Provide the (X, Y) coordinate of the cell's center where the given text is located.  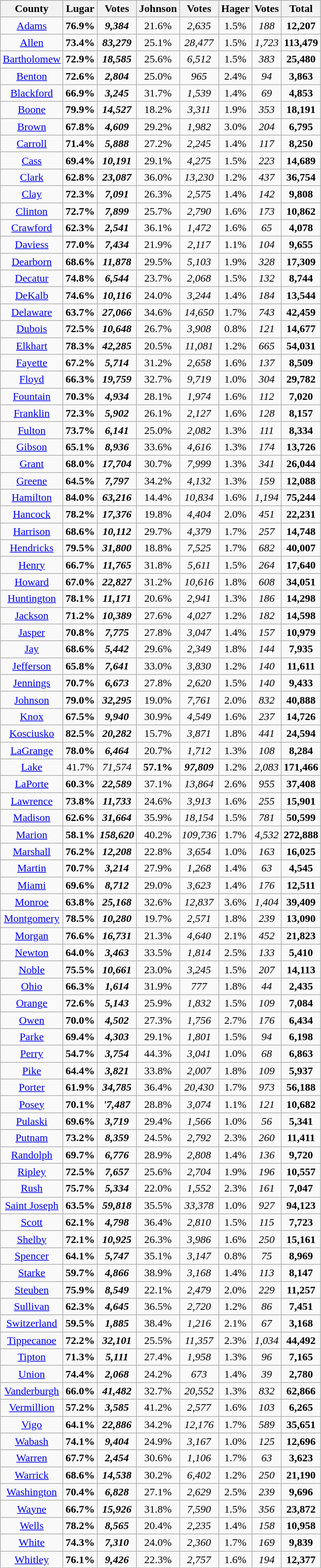
74.1% (80, 1441)
260 (267, 1138)
39,409 (301, 902)
9,940 (117, 716)
7,091 (117, 194)
Miami (32, 885)
10,661 (117, 969)
29.6% (158, 649)
665 (267, 346)
Pulaski (32, 1121)
6,776 (117, 1155)
66.0% (80, 1391)
383 (267, 59)
136 (267, 1155)
2,577 (199, 1408)
1,712 (199, 751)
Grant (32, 464)
57.2% (80, 1408)
72.1% (80, 1239)
18.2% (158, 110)
8,712 (117, 885)
1,814 (199, 952)
161 (267, 1189)
29.5% (158, 262)
27,066 (117, 312)
159 (267, 480)
3,047 (199, 632)
3,074 (199, 1104)
33.5% (158, 952)
1,552 (199, 1189)
20.7% (158, 751)
50,599 (301, 818)
1,268 (199, 868)
Howard (32, 582)
111 (267, 430)
Brown (32, 127)
7,899 (117, 211)
29,782 (301, 379)
75,244 (301, 498)
9,808 (301, 194)
1,194 (267, 498)
2.7% (236, 1020)
10,682 (301, 1104)
Warren (32, 1458)
10,862 (301, 211)
2,083 (267, 767)
15,901 (301, 801)
21,190 (301, 1475)
42,285 (117, 346)
29.4% (158, 1121)
74.3% (80, 1542)
4,640 (199, 936)
24.9% (158, 1441)
6,512 (199, 59)
4,545 (301, 868)
24.5% (158, 1138)
Orange (32, 1003)
2,810 (199, 1222)
3,167 (199, 1441)
11,411 (301, 1138)
Jackson (32, 616)
Switzerland (32, 1324)
7,657 (117, 1172)
264 (267, 565)
3,908 (199, 329)
Elkhart (32, 346)
94,123 (301, 1205)
7,020 (301, 396)
23,872 (301, 1509)
Total (301, 9)
1,216 (199, 1324)
1,614 (117, 986)
22.1% (158, 1290)
8,936 (117, 447)
973 (267, 1088)
Martin (32, 868)
4,404 (199, 515)
4,303 (117, 1037)
2,720 (199, 1307)
29.0% (158, 885)
4,616 (199, 447)
3,719 (117, 1121)
2,704 (199, 1172)
6,198 (301, 1037)
4,502 (117, 1020)
67.7% (80, 1458)
Perry (32, 1054)
Warrick (32, 1475)
40.2% (158, 835)
79.5% (80, 548)
Lugar (80, 9)
257 (267, 531)
75.7% (80, 1189)
67.0% (80, 582)
1,756 (199, 1020)
27.6% (158, 616)
3,214 (117, 868)
28.1% (158, 396)
Blackford (32, 93)
2,757 (199, 1559)
10,979 (301, 632)
125 (267, 1441)
2,571 (199, 919)
1,106 (199, 1458)
5,442 (117, 649)
117 (267, 143)
2,454 (117, 1458)
13,090 (301, 919)
Jefferson (32, 666)
Allen (32, 43)
4,609 (117, 127)
25.1% (158, 43)
79.0% (80, 700)
24,594 (301, 733)
13,230 (199, 177)
71.3% (80, 1357)
108 (267, 751)
Cass (32, 160)
66.9% (80, 93)
Wells (32, 1525)
8,549 (117, 1290)
255 (267, 801)
18,154 (199, 818)
36.0% (158, 177)
20,282 (117, 733)
16,025 (301, 852)
10,116 (117, 295)
11,611 (301, 666)
7,434 (117, 245)
26,044 (301, 464)
10,191 (117, 160)
Decatur (32, 279)
9,384 (117, 26)
2,808 (199, 1155)
194 (267, 1559)
27.1% (158, 1492)
3,311 (199, 110)
41,482 (117, 1391)
8,565 (117, 1525)
27.9% (158, 868)
17,640 (301, 565)
Wayne (32, 1509)
23.0% (158, 969)
7,935 (301, 649)
1,723 (267, 43)
32,101 (117, 1340)
112 (267, 396)
137 (267, 363)
2,629 (199, 1492)
63,216 (117, 498)
6,141 (117, 430)
21.3% (158, 936)
28.8% (158, 1104)
18,585 (117, 59)
44.3% (158, 1054)
6,795 (301, 127)
29.2% (158, 127)
743 (267, 312)
9,404 (117, 1441)
5,937 (301, 1071)
37.1% (158, 784)
28.9% (158, 1155)
104 (267, 245)
955 (267, 784)
17,376 (117, 515)
356 (267, 1509)
Harrison (32, 531)
8,969 (301, 1256)
22,886 (117, 1425)
19.0% (158, 700)
184 (267, 295)
11,733 (117, 801)
74.6% (80, 295)
Adams (32, 26)
35.5% (158, 1205)
Floyd (32, 379)
70.8% (80, 632)
186 (267, 599)
133 (267, 952)
1,472 (199, 228)
3,041 (199, 1054)
2,804 (117, 76)
223 (267, 160)
22,589 (117, 784)
10,389 (117, 616)
73.7% (80, 430)
173 (267, 211)
33.8% (158, 1071)
7,525 (199, 548)
2,245 (199, 143)
2,117 (199, 245)
73.4% (80, 43)
27.2% (158, 143)
23,087 (117, 177)
11,357 (199, 1340)
1,566 (199, 1121)
70.1% (80, 1104)
4,853 (301, 93)
22.8% (158, 852)
2,792 (199, 1138)
965 (199, 76)
Dearborn (32, 262)
229 (267, 1290)
5,902 (117, 413)
5,143 (117, 1003)
25.7% (158, 211)
4,379 (199, 531)
Benton (32, 76)
3,986 (199, 1239)
Randolph (32, 1155)
5,747 (117, 1256)
169 (267, 1542)
25,168 (117, 902)
12,837 (199, 902)
96 (267, 1357)
5,611 (199, 565)
589 (267, 1425)
76.1% (80, 1559)
8,744 (301, 279)
22.3% (158, 1559)
24.6% (158, 801)
72.9% (80, 59)
DeKalb (32, 295)
Huntington (32, 599)
62,866 (301, 1391)
Noble (32, 969)
1,974 (199, 396)
4,275 (199, 160)
4,645 (117, 1307)
54.7% (80, 1054)
67.8% (80, 127)
5,334 (117, 1189)
15,926 (117, 1509)
14,113 (301, 969)
9,720 (301, 1155)
14,650 (199, 312)
113,479 (301, 43)
Fulton (32, 430)
2.4% (236, 76)
115 (267, 1222)
24.2% (158, 1374)
14,298 (301, 599)
188 (267, 26)
78.5% (80, 919)
Bartholomew (32, 59)
3.6% (236, 902)
6,673 (117, 683)
71.4% (80, 143)
7,047 (301, 1189)
36.5% (158, 1307)
8,147 (301, 1273)
9,426 (117, 1559)
17,309 (301, 262)
5,103 (199, 262)
Clay (32, 194)
Hager (236, 9)
927 (267, 1205)
12,208 (117, 852)
158,620 (117, 835)
12,207 (301, 26)
144 (267, 649)
68 (267, 1054)
Dubois (32, 329)
Newton (32, 952)
9,655 (301, 245)
18.8% (158, 548)
LaGrange (32, 751)
42,459 (301, 312)
14,689 (301, 160)
328 (267, 262)
Steuben (32, 1290)
Parke (32, 1037)
163 (267, 852)
132 (267, 279)
Gibson (32, 447)
Jay (32, 649)
62.6% (80, 818)
4,078 (301, 228)
Owen (32, 1020)
2.6% (236, 784)
2,349 (199, 649)
7,797 (117, 480)
35.9% (158, 818)
4,532 (267, 835)
2,082 (199, 430)
10,834 (199, 498)
30.2% (158, 1475)
Whitley (32, 1559)
2,790 (199, 211)
3,830 (199, 666)
75.5% (80, 969)
70.4% (80, 1492)
78.1% (80, 599)
59.7% (80, 1273)
2,575 (199, 194)
7,590 (199, 1509)
62.1% (80, 1222)
20,552 (199, 1391)
33,378 (199, 1205)
437 (267, 177)
6,863 (301, 1054)
White (32, 1542)
58.1% (80, 835)
34,051 (301, 582)
10,112 (117, 531)
41.7% (80, 767)
72.7% (80, 211)
27.4% (158, 1357)
Posey (32, 1104)
39 (267, 1374)
15,161 (301, 1239)
Hancock (32, 515)
Spencer (32, 1256)
237 (267, 716)
3,821 (117, 1071)
73.2% (80, 1138)
38.9% (158, 1273)
35,651 (301, 1425)
25.5% (158, 1340)
7,310 (117, 1542)
32,295 (117, 700)
56 (267, 1121)
31,664 (117, 818)
Tipton (32, 1357)
Ripley (32, 1172)
1,885 (117, 1324)
25.9% (158, 1003)
Putnam (32, 1138)
26.7% (158, 329)
44 (267, 986)
60.3% (80, 784)
3,147 (199, 1256)
7,165 (301, 1357)
64.4% (80, 1071)
20.4% (158, 1525)
1,539 (199, 93)
14,527 (117, 110)
9,433 (301, 683)
3,871 (199, 733)
2,479 (199, 1290)
777 (199, 986)
19.7% (158, 919)
33.0% (158, 666)
18,191 (301, 110)
86 (267, 1307)
20,430 (199, 1088)
Monroe (32, 902)
Fayette (32, 363)
30.9% (158, 716)
61.9% (80, 1088)
12,176 (199, 1425)
441 (267, 733)
3,913 (199, 801)
8,250 (301, 143)
28,477 (199, 43)
County (32, 9)
'7,487 (117, 1104)
76.6% (80, 936)
353 (267, 110)
4,132 (199, 480)
7,451 (301, 1307)
11,171 (117, 599)
4,027 (199, 616)
67 (267, 1324)
63.8% (80, 902)
72.2% (80, 1340)
67.5% (80, 716)
109,736 (199, 835)
Montgomery (32, 919)
171,466 (301, 767)
4,934 (117, 396)
1,801 (199, 1037)
Morgan (32, 936)
174 (267, 447)
2,658 (199, 363)
7,723 (301, 1222)
128 (267, 413)
70.0% (80, 1020)
26.1% (158, 413)
76.9% (80, 26)
5,888 (117, 143)
10,280 (117, 919)
12,511 (301, 885)
11,878 (117, 262)
78.0% (80, 751)
4,798 (117, 1222)
157 (267, 632)
Vigo (32, 1425)
1,982 (199, 127)
3,863 (301, 76)
5,714 (117, 363)
82.5% (80, 733)
40,007 (301, 548)
44,492 (301, 1340)
Shelby (32, 1239)
62.8% (80, 177)
23.7% (158, 279)
79.9% (80, 110)
56,188 (301, 1088)
10,958 (301, 1525)
5,341 (301, 1121)
1,958 (199, 1357)
341 (267, 464)
Henry (32, 565)
36,754 (301, 177)
14,677 (301, 329)
67.2% (80, 363)
30.6% (158, 1458)
7,641 (117, 666)
Starke (32, 1273)
77.0% (80, 245)
204 (267, 127)
7,084 (301, 1003)
7,775 (117, 632)
68.0% (80, 464)
10,925 (117, 1239)
20.5% (158, 346)
1,034 (267, 1340)
Hamilton (32, 498)
Lake (32, 767)
64.0% (80, 952)
Clark (32, 177)
31,800 (117, 548)
2,435 (301, 986)
Daviess (32, 245)
22,827 (117, 582)
Jasper (32, 632)
27.3% (158, 1020)
Wabash (32, 1441)
73.8% (80, 801)
Marion (32, 835)
22.0% (158, 1189)
Kosciusko (32, 733)
63.5% (80, 1205)
Vermillion (32, 1408)
Rush (32, 1189)
Lawrence (32, 801)
8,359 (117, 1138)
1,404 (267, 902)
608 (267, 582)
682 (267, 548)
1,832 (199, 1003)
Madison (32, 818)
16,731 (117, 936)
2,007 (199, 1071)
2,360 (199, 1542)
Delaware (32, 312)
LaPorte (32, 784)
65.8% (80, 666)
2,635 (199, 26)
11,081 (199, 346)
35.1% (158, 1256)
Saint Joseph (32, 1205)
14,726 (301, 716)
33.6% (158, 447)
Crawford (32, 228)
10,557 (301, 1172)
7,761 (199, 700)
30.7% (158, 464)
59,818 (117, 1205)
8,284 (301, 751)
3,754 (117, 1054)
69.7% (80, 1155)
41.2% (158, 1408)
34.6% (158, 312)
14,748 (301, 531)
158 (267, 1525)
63.7% (80, 312)
3.0% (236, 127)
70.3% (80, 396)
182 (267, 616)
6,544 (117, 279)
Franklin (32, 413)
36.1% (158, 228)
9,696 (301, 1492)
54,031 (301, 346)
76.2% (80, 852)
8,157 (301, 413)
12,696 (301, 1441)
65.1% (80, 447)
75 (267, 1256)
14,538 (117, 1475)
2,235 (199, 1525)
71,574 (117, 767)
6,265 (301, 1408)
84.0% (80, 498)
7,999 (199, 464)
196 (267, 1172)
8,334 (301, 430)
2,620 (199, 683)
8,509 (301, 363)
13,726 (301, 447)
34,785 (117, 1088)
Tippecanoe (32, 1340)
Carroll (32, 143)
6,828 (117, 1492)
69 (267, 93)
97,809 (199, 767)
37,408 (301, 784)
3,654 (199, 852)
12,377 (301, 1559)
4,549 (199, 716)
38.4% (158, 1324)
Clinton (32, 211)
272,888 (301, 835)
113 (267, 1273)
Hendricks (32, 548)
19,759 (117, 379)
14,598 (301, 616)
21.6% (158, 26)
Pike (32, 1071)
11,257 (301, 1290)
452 (267, 936)
Fountain (32, 396)
2,780 (301, 1374)
Jennings (32, 683)
Union (32, 1374)
21,823 (301, 936)
31.9% (158, 986)
9,719 (199, 379)
Sullivan (32, 1307)
74.8% (80, 279)
Porter (32, 1088)
5,410 (301, 952)
5,111 (117, 1357)
4,866 (117, 1273)
Vanderburgh (32, 1391)
3,585 (117, 1408)
451 (267, 515)
10,648 (117, 329)
32.6% (158, 902)
75.9% (80, 1290)
13,544 (301, 295)
17,704 (117, 464)
20.6% (158, 599)
781 (267, 818)
Scott (32, 1222)
304 (267, 379)
2,541 (117, 228)
59.5% (80, 1324)
74.4% (80, 1374)
3,463 (117, 952)
10,616 (199, 582)
12,088 (301, 480)
83,279 (117, 43)
14.4% (158, 498)
57.1% (158, 767)
21.9% (158, 245)
78.3% (80, 346)
Ohio (32, 986)
2,127 (199, 413)
9,839 (301, 1542)
19.8% (158, 515)
Greene (32, 480)
673 (199, 1374)
Marshall (32, 852)
65 (267, 228)
31.7% (158, 93)
2,941 (199, 599)
6,402 (199, 1475)
29.7% (158, 531)
103 (267, 1408)
40,888 (301, 700)
22,231 (301, 515)
15.7% (158, 733)
Boone (32, 110)
6,464 (117, 751)
Washington (32, 1492)
142 (267, 194)
13,864 (199, 784)
207 (267, 969)
25,480 (301, 59)
11,765 (117, 565)
71.2% (80, 616)
Knox (32, 716)
6,434 (301, 1020)
64.5% (80, 480)
3,244 (199, 295)
